Locate the cell with the specified text and output its [x, y] center coordinate. 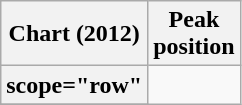
Peakposition [194, 34]
Chart (2012) [74, 34]
scope="row" [74, 85]
